Search for the cell housing the specified text and yield its (x, y) center coordinate. 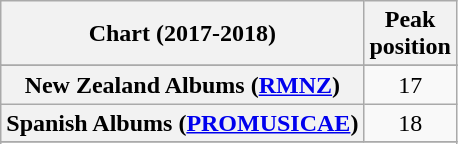
Peak position (410, 34)
Chart (2017-2018) (182, 34)
18 (410, 123)
Spanish Albums (PROMUSICAE) (182, 123)
17 (410, 85)
New Zealand Albums (RMNZ) (182, 85)
